Determine the [X, Y] coordinate at the center of the cell enclosing the given text.  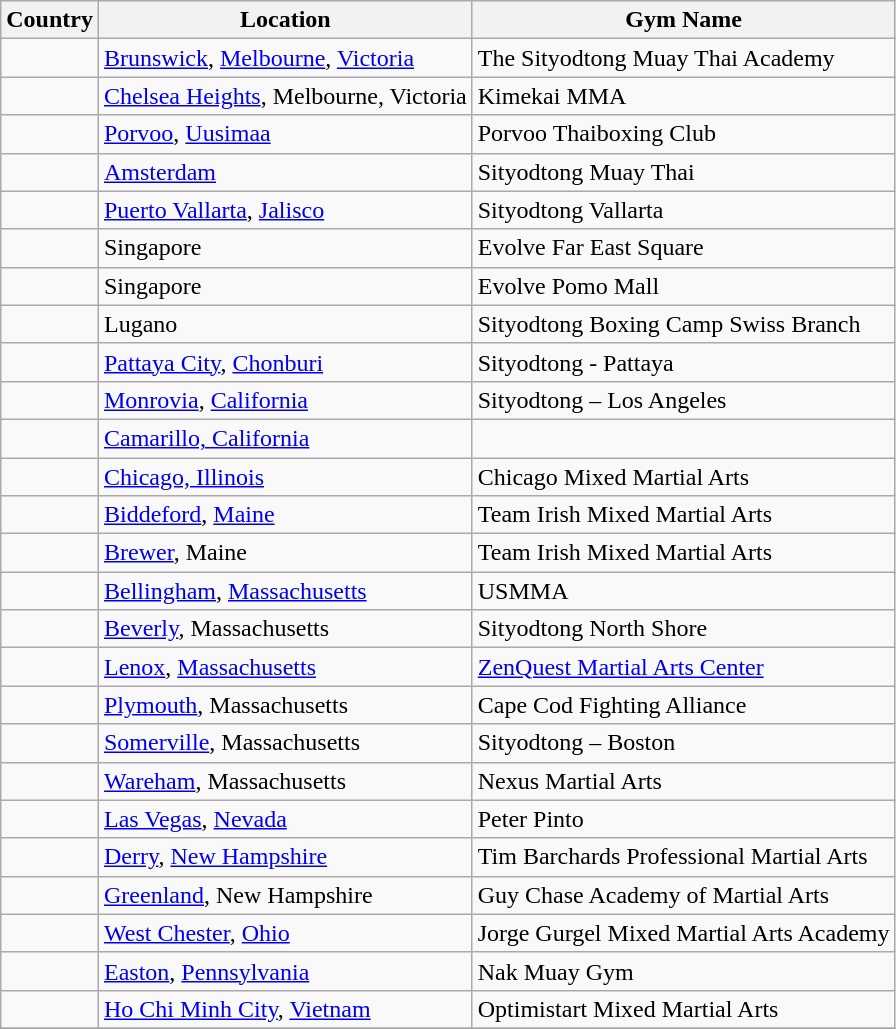
Lenox, Massachusetts [285, 667]
Sityodtong - Pattaya [684, 362]
Sityodtong Vallarta [684, 210]
Chicago Mixed Martial Arts [684, 477]
Porvoo, Uusimaa [285, 134]
Plymouth, Massachusetts [285, 705]
Peter Pinto [684, 819]
Guy Chase Academy of Martial Arts [684, 895]
Tim Barchards Professional Martial Arts [684, 857]
Biddeford, Maine [285, 515]
Easton, Pennsylvania [285, 971]
Nexus Martial Arts [684, 781]
Somerville, Massachusetts [285, 743]
Location [285, 20]
Cape Cod Fighting Alliance [684, 705]
Chelsea Heights, Melbourne, Victoria [285, 96]
Brunswick, Melbourne, Victoria [285, 58]
Sityodtong Muay Thai [684, 172]
Evolve Pomo Mall [684, 286]
Bellingham, Massachusetts [285, 591]
Wareham, Massachusetts [285, 781]
Sityodtong Boxing Camp Swiss Branch [684, 324]
Sityodtong – Boston [684, 743]
USMMA [684, 591]
Brewer, Maine [285, 553]
Porvoo Thaiboxing Club [684, 134]
Pattaya City, Chonburi [285, 362]
Evolve Far East Square [684, 248]
Puerto Vallarta, Jalisco [285, 210]
Beverly, Massachusetts [285, 629]
Amsterdam [285, 172]
Greenland, New Hampshire [285, 895]
Lugano [285, 324]
Las Vegas, Nevada [285, 819]
Country [50, 20]
Ho Chi Minh City, Vietnam [285, 1009]
Optimistart Mixed Martial Arts [684, 1009]
Jorge Gurgel Mixed Martial Arts Academy [684, 933]
Monrovia, California [285, 400]
Chicago, Illinois [285, 477]
Gym Name [684, 20]
ZenQuest Martial Arts Center [684, 667]
Sityodtong North Shore [684, 629]
Kimekai MMA [684, 96]
The Sityodtong Muay Thai Academy [684, 58]
Derry, New Hampshire [285, 857]
Camarillo, California [285, 438]
West Chester, Ohio [285, 933]
Nak Muay Gym [684, 971]
Sityodtong – Los Angeles [684, 400]
